Detect which cell encompasses the target text, then output its [x, y] center coordinate. 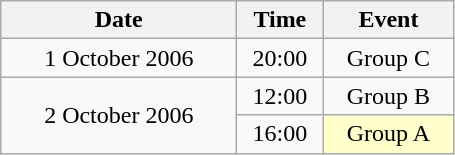
20:00 [280, 58]
Group A [388, 134]
Group C [388, 58]
12:00 [280, 96]
Time [280, 20]
16:00 [280, 134]
Group B [388, 96]
Date [119, 20]
Event [388, 20]
2 October 2006 [119, 115]
1 October 2006 [119, 58]
